Find where the given text appears and provide that cell's center as [x, y] coordinate. 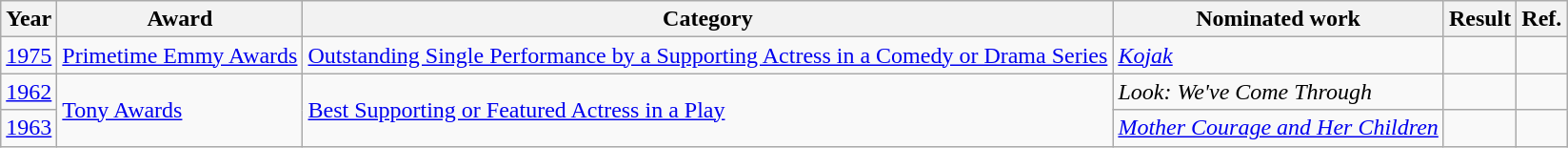
1962 [29, 92]
Best Supporting or Featured Actress in a Play [708, 110]
Year [29, 19]
Outstanding Single Performance by a Supporting Actress in a Comedy or Drama Series [708, 55]
Category [708, 19]
Primetime Emmy Awards [180, 55]
Nominated work [1278, 19]
Mother Courage and Her Children [1278, 128]
Tony Awards [180, 110]
1975 [29, 55]
Ref. [1542, 19]
Result [1479, 19]
1963 [29, 128]
Kojak [1278, 55]
Award [180, 19]
Look: We've Come Through [1278, 92]
